Determine the [X, Y] coordinate at the center of the cell enclosing the given text.  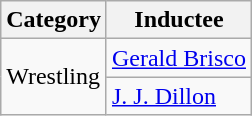
Inductee [178, 20]
Category [54, 20]
J. J. Dillon [178, 96]
Wrestling [54, 77]
Gerald Brisco [178, 58]
